Locate the cell with the specified text and output its (x, y) center coordinate. 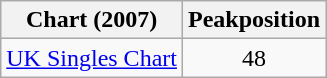
Chart (2007) (92, 20)
UK Singles Chart (92, 58)
Peakposition (254, 20)
48 (254, 58)
